Return the [X, Y] coordinate for the center point of the cell that contains the specified text.  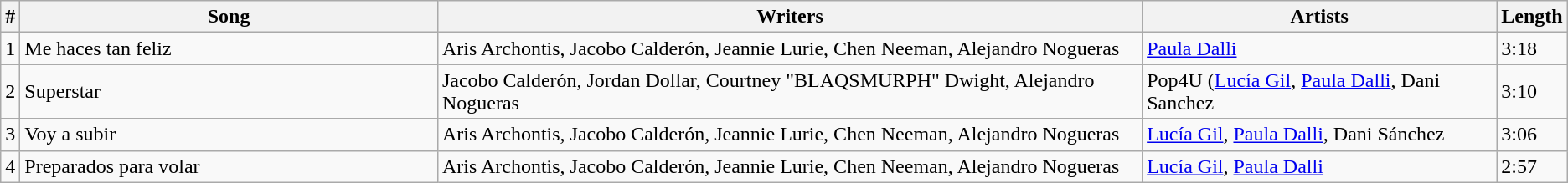
Lucía Gil, Paula Dalli, Dani Sánchez [1320, 135]
Paula Dalli [1320, 48]
Voy a subir [230, 135]
Artists [1320, 17]
3:06 [1532, 135]
Pop4U (Lucía Gil, Paula Dalli, Dani Sanchez [1320, 92]
3 [10, 135]
Superstar [230, 92]
Lucía Gil, Paula Dalli [1320, 166]
Song [230, 17]
3:18 [1532, 48]
2 [10, 92]
2:57 [1532, 166]
# [10, 17]
1 [10, 48]
Writers [789, 17]
Preparados para volar [230, 166]
Length [1532, 17]
4 [10, 166]
3:10 [1532, 92]
Jacobo Calderón, Jordan Dollar, Courtney "BLAQSMURPH" Dwight, Alejandro Nogueras [789, 92]
Me haces tan feliz [230, 48]
